Capture the cell that displays the provided text and extract its (X, Y) central coordinate. 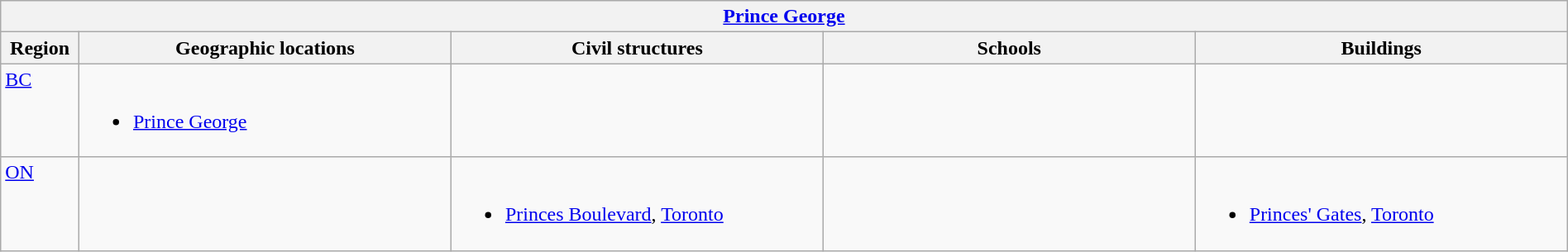
Region (40, 48)
ON (40, 203)
Geographic locations (265, 48)
BC (40, 111)
Princes' Gates, Toronto (1381, 203)
Princes Boulevard, Toronto (637, 203)
Schools (1009, 48)
Buildings (1381, 48)
Civil structures (637, 48)
